Output the (X, Y) coordinate of the center of the cell containing the given text.  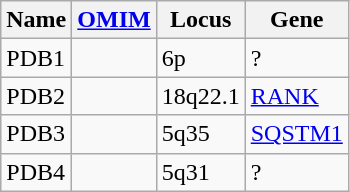
PDB1 (36, 58)
PDB2 (36, 96)
Gene (296, 20)
18q22.1 (200, 96)
OMIM (114, 20)
RANK (296, 96)
PDB3 (36, 134)
Name (36, 20)
5q31 (200, 172)
PDB4 (36, 172)
5q35 (200, 134)
SQSTM1 (296, 134)
6p (200, 58)
Locus (200, 20)
